Scan for the cell matching the given text and deliver its (X, Y) coordinate at center. 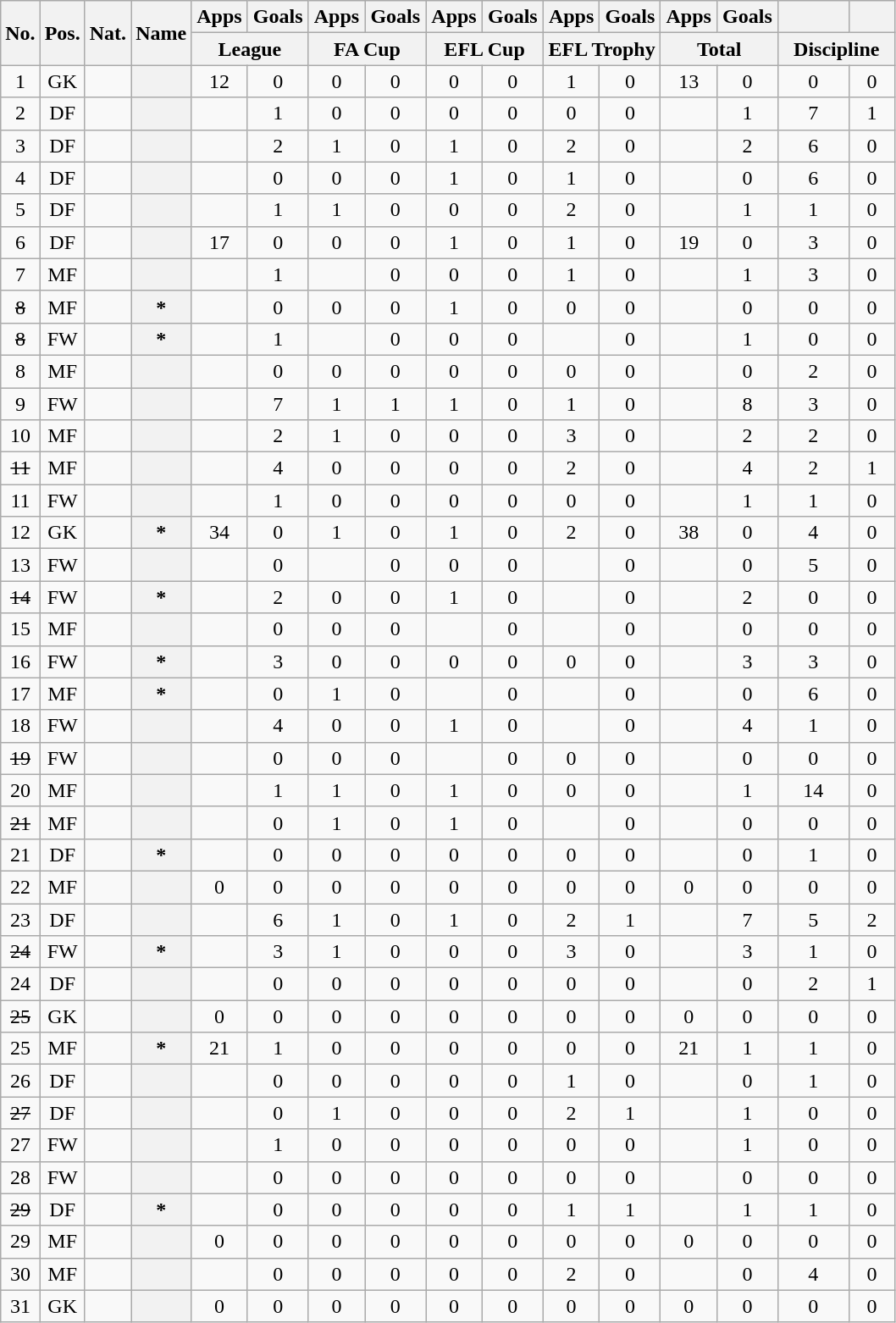
31 (20, 1306)
Discipline (837, 49)
No. (20, 33)
Name (161, 33)
38 (689, 533)
22 (20, 887)
9 (20, 404)
16 (20, 661)
10 (20, 436)
28 (20, 1177)
FA Cup (368, 49)
Total (720, 49)
30 (20, 1274)
EFL Trophy (601, 49)
23 (20, 919)
20 (20, 790)
26 (20, 1081)
18 (20, 726)
34 (220, 533)
League (251, 49)
15 (20, 629)
Nat. (108, 33)
Pos. (63, 33)
EFL Cup (484, 49)
